Pinpoint the cell where the given text exists, returning its (X, Y) midpoint coordinate. 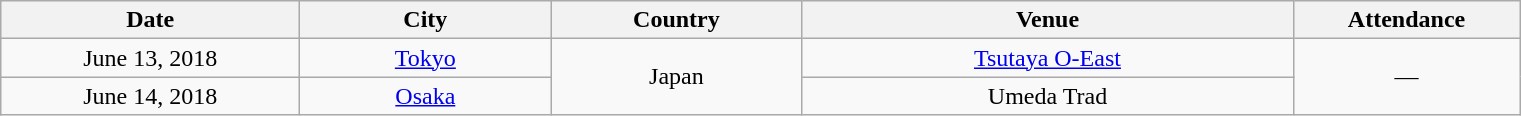
Tokyo (426, 58)
City (426, 20)
— (1406, 77)
Date (150, 20)
June 14, 2018 (150, 96)
Country (676, 20)
Tsutaya O-East (1048, 58)
Venue (1048, 20)
Osaka (426, 96)
Attendance (1406, 20)
Umeda Trad (1048, 96)
Japan (676, 77)
June 13, 2018 (150, 58)
